Capture the cell that displays the provided text and extract its (x, y) central coordinate. 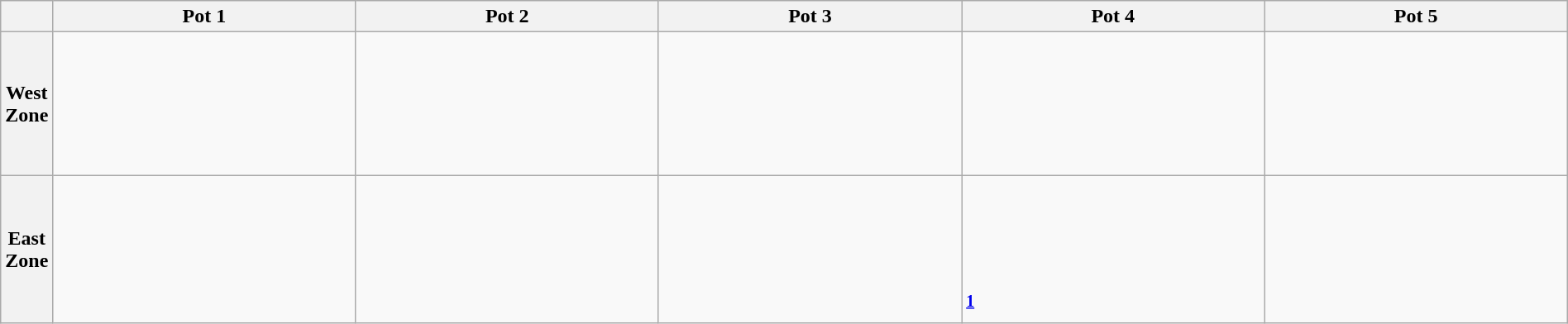
Pot 4 (1113, 17)
1 (1113, 250)
Pot 3 (810, 17)
West Zone (26, 104)
Pot 5 (1416, 17)
Pot 2 (507, 17)
East Zone (26, 250)
Pot 1 (204, 17)
